Provide the (X, Y) coordinate of the cell's center where the given text is located.  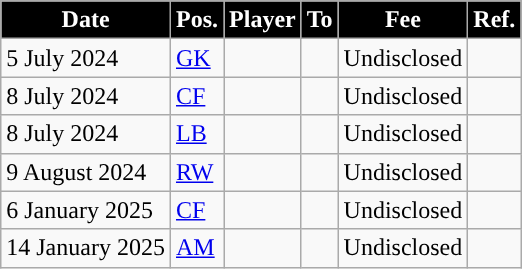
Ref. (494, 20)
Fee (403, 20)
To (320, 20)
Date (86, 20)
9 August 2024 (86, 172)
14 January 2025 (86, 248)
RW (196, 172)
Player (263, 20)
AM (196, 248)
Pos. (196, 20)
GK (196, 58)
6 January 2025 (86, 210)
5 July 2024 (86, 58)
LB (196, 134)
